Identify which cell holds the provided text, then report its [X, Y] central coordinate. 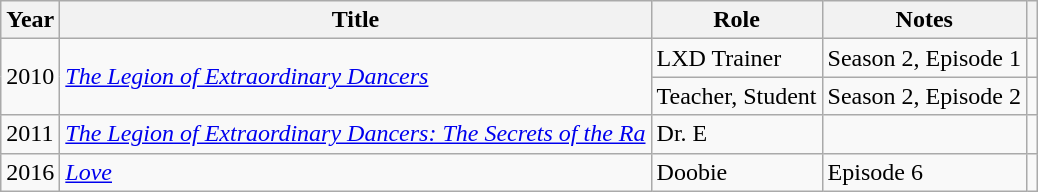
Episode 6 [924, 172]
Teacher, Student [736, 96]
Role [736, 20]
Year [30, 20]
Dr. E [736, 134]
Season 2, Episode 2 [924, 96]
Title [356, 20]
Season 2, Episode 1 [924, 58]
Love [356, 172]
2016 [30, 172]
2011 [30, 134]
2010 [30, 77]
The Legion of Extraordinary Dancers [356, 77]
Notes [924, 20]
Doobie [736, 172]
The Legion of Extraordinary Dancers: The Secrets of the Ra [356, 134]
LXD Trainer [736, 58]
